Provide the (x, y) coordinate of the cell's center where the given text is located.  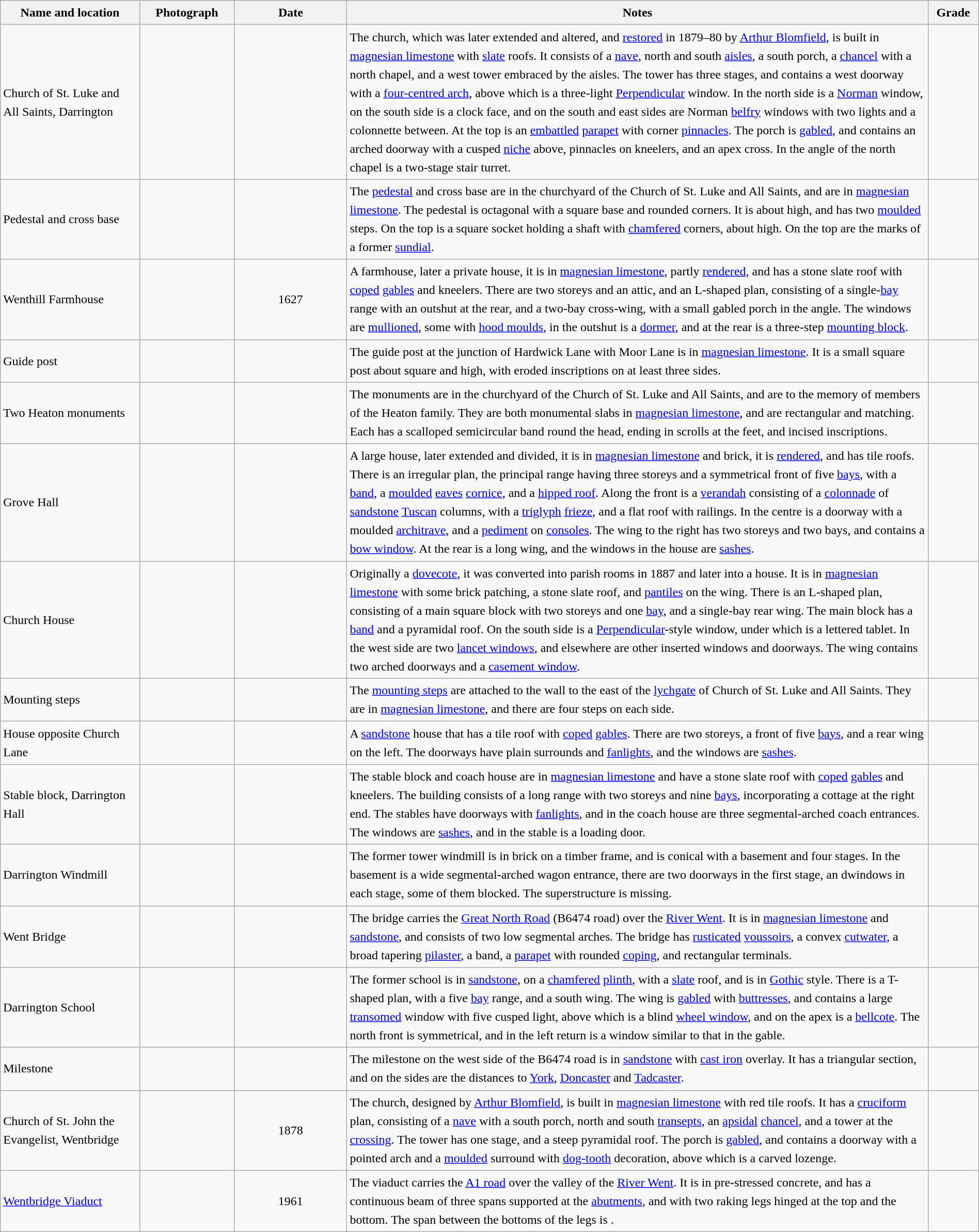
Notes (637, 12)
Grove Hall (70, 502)
Two Heaton monuments (70, 413)
Date (291, 12)
Guide post (70, 361)
1878 (291, 1130)
Pedestal and cross base (70, 219)
Photograph (187, 12)
Church of St. Luke and All Saints, Darrington (70, 102)
House opposite Church Lane (70, 743)
Went Bridge (70, 937)
Wenthill Farmhouse (70, 300)
Name and location (70, 12)
Darrington Windmill (70, 875)
Mounting steps (70, 699)
Milestone (70, 1069)
Church House (70, 620)
Darrington School (70, 1007)
Church of St. John the Evangelist, Wentbridge (70, 1130)
Stable block, Darrington Hall (70, 804)
Wentbridge Viaduct (70, 1202)
Grade (953, 12)
1961 (291, 1202)
1627 (291, 300)
